Determine the [X, Y] coordinate at the center of the cell enclosing the given text.  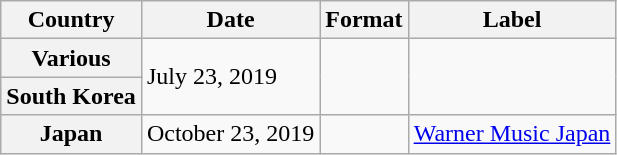
Country [72, 20]
October 23, 2019 [230, 134]
July 23, 2019 [230, 77]
Various [72, 58]
Date [230, 20]
Warner Music Japan [512, 134]
Japan [72, 134]
South Korea [72, 96]
Format [364, 20]
Label [512, 20]
